Capture the cell that displays the provided text and extract its (x, y) central coordinate. 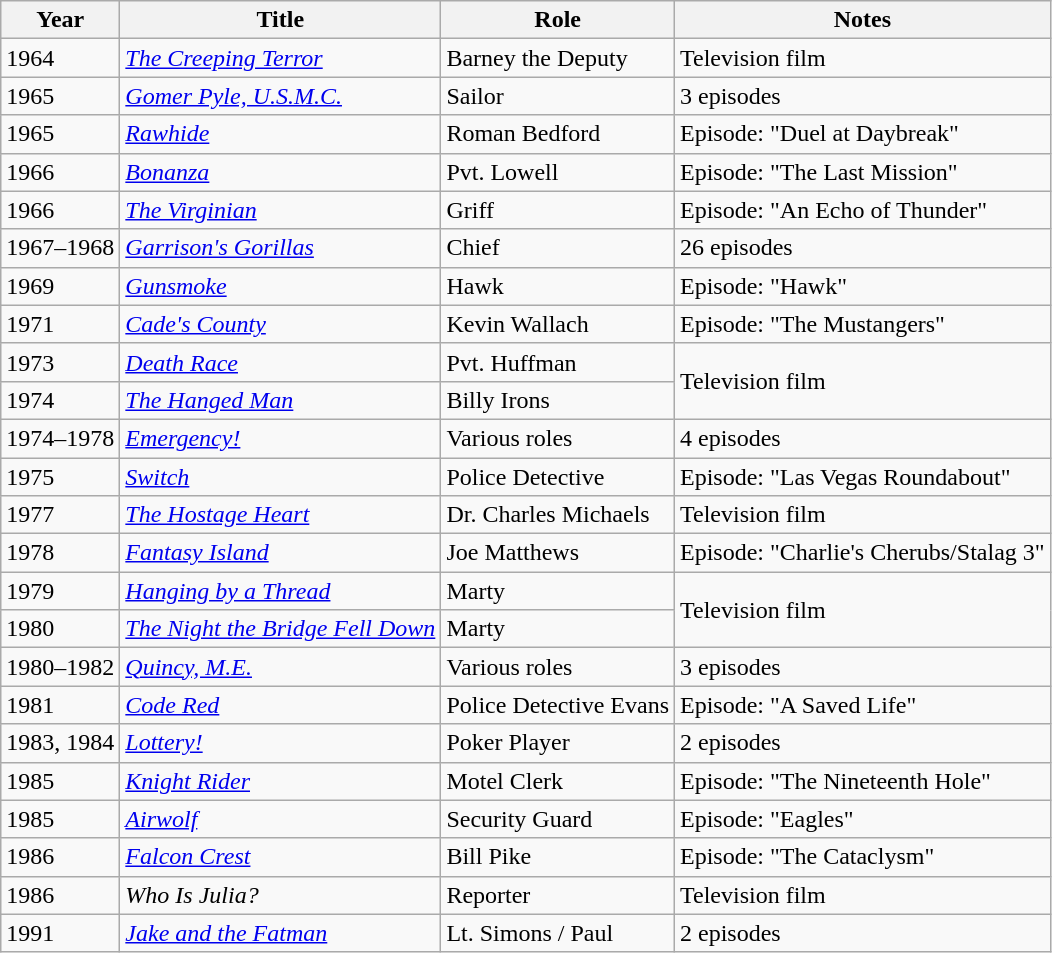
Lottery! (280, 743)
Motel Clerk (558, 781)
Airwolf (280, 819)
1991 (60, 933)
Quincy, M.E. (280, 667)
The Hostage Heart (280, 515)
Police Detective (558, 477)
Code Red (280, 705)
Switch (280, 477)
Bill Pike (558, 857)
Episode: "The Mustangers" (863, 324)
Episode: "Duel at Daybreak" (863, 134)
Title (280, 20)
Kevin Wallach (558, 324)
Chief (558, 248)
Reporter (558, 895)
Billy Irons (558, 400)
The Creeping Terror (280, 58)
1979 (60, 591)
1983, 1984 (60, 743)
Death Race (280, 362)
Security Guard (558, 819)
1974–1978 (60, 438)
Episode: "The Cataclysm" (863, 857)
1969 (60, 286)
Episode: "The Last Mission" (863, 172)
Falcon Crest (280, 857)
Sailor (558, 96)
Pvt. Huffman (558, 362)
Joe Matthews (558, 553)
The Hanged Man (280, 400)
Bonanza (280, 172)
Roman Bedford (558, 134)
Knight Rider (280, 781)
4 episodes (863, 438)
Hawk (558, 286)
Emergency! (280, 438)
1978 (60, 553)
Episode: "Las Vegas Roundabout" (863, 477)
Pvt. Lowell (558, 172)
Year (60, 20)
Lt. Simons / Paul (558, 933)
Fantasy Island (280, 553)
Episode: "Charlie's Cherubs/Stalag 3" (863, 553)
Hanging by a Thread (280, 591)
26 episodes (863, 248)
Gomer Pyle, U.S.M.C. (280, 96)
Rawhide (280, 134)
1977 (60, 515)
1980–1982 (60, 667)
Episode: "Eagles" (863, 819)
Jake and the Fatman (280, 933)
The Night the Bridge Fell Down (280, 629)
Episode: "A Saved Life" (863, 705)
1973 (60, 362)
Dr. Charles Michaels (558, 515)
1974 (60, 400)
The Virginian (280, 210)
Notes (863, 20)
Role (558, 20)
Cade's County (280, 324)
Barney the Deputy (558, 58)
1971 (60, 324)
1981 (60, 705)
Police Detective Evans (558, 705)
Who Is Julia? (280, 895)
Griff (558, 210)
Poker Player (558, 743)
Episode: "An Echo of Thunder" (863, 210)
Gunsmoke (280, 286)
1967–1968 (60, 248)
Episode: "The Nineteenth Hole" (863, 781)
Garrison's Gorillas (280, 248)
1975 (60, 477)
1980 (60, 629)
1964 (60, 58)
Episode: "Hawk" (863, 286)
